Output the (x, y) coordinate of the center of the cell containing the given text.  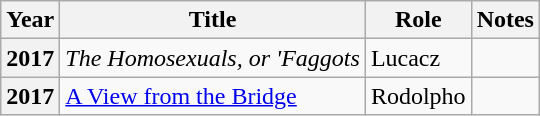
Lucacz (418, 58)
The Homosexuals, or 'Faggots (213, 58)
Year (30, 20)
Notes (505, 20)
Role (418, 20)
Rodolpho (418, 96)
A View from the Bridge (213, 96)
Title (213, 20)
